Pinpoint the cell where the given text exists, returning its (x, y) midpoint coordinate. 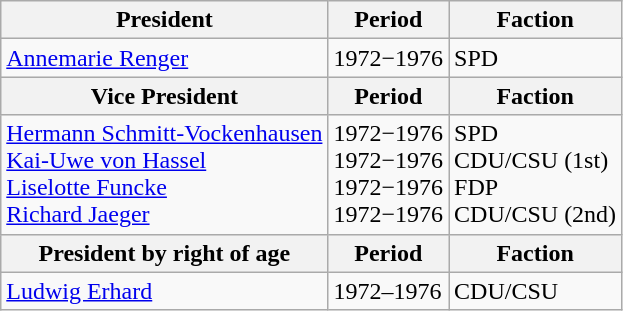
Ludwig Erhard (164, 291)
Vice President (164, 96)
Hermann Schmitt-VockenhausenKai-Uwe von HasselLiselotte FunckeRichard Jaeger (164, 174)
1972−1976 (388, 58)
SPD (536, 58)
1972−19761972−19761972−19761972−1976 (388, 174)
1972–1976 (388, 291)
SPDCDU/CSU (1st)FDPCDU/CSU (2nd) (536, 174)
CDU/CSU (536, 291)
President (164, 20)
President by right of age (164, 253)
Annemarie Renger (164, 58)
